Provide the (X, Y) coordinate of the cell's center where the given text is located.  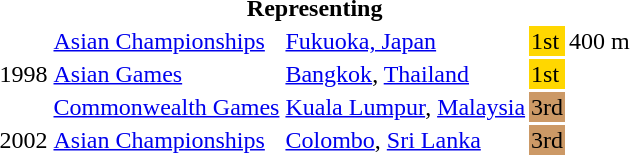
Colombo, Sri Lanka (406, 140)
Commonwealth Games (166, 107)
Bangkok, Thailand (406, 74)
Fukuoka, Japan (406, 41)
Asian Games (166, 74)
Kuala Lumpur, Malaysia (406, 107)
